From the cell containing the given text, extract its center point as [X, Y] coordinate. 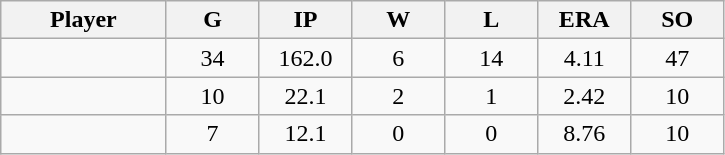
8.76 [584, 134]
4.11 [584, 58]
Player [84, 20]
ERA [584, 20]
IP [306, 20]
14 [492, 58]
SO [678, 20]
7 [212, 134]
6 [398, 58]
L [492, 20]
1 [492, 96]
2.42 [584, 96]
34 [212, 58]
2 [398, 96]
W [398, 20]
47 [678, 58]
22.1 [306, 96]
12.1 [306, 134]
162.0 [306, 58]
G [212, 20]
